Identify which cell holds the provided text, then report its (X, Y) central coordinate. 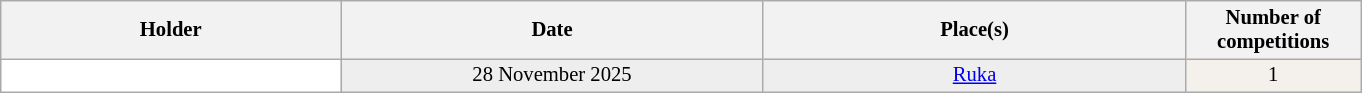
1 (1274, 75)
Place(s) (974, 29)
Ruka (974, 75)
28 November 2025 (552, 75)
Number of competitions (1274, 29)
Holder (171, 29)
Date (552, 29)
